Locate the cell with the specified text and output its [X, Y] center coordinate. 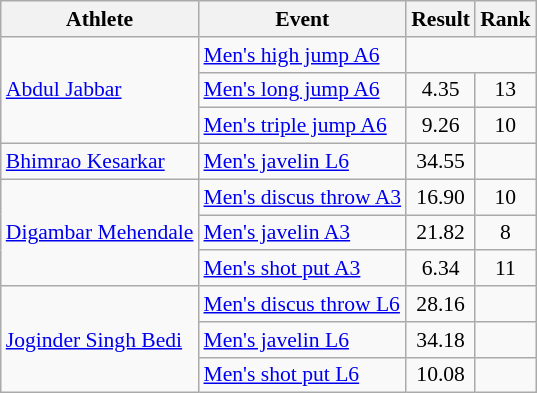
Digambar Mehendale [100, 232]
6.34 [440, 269]
8 [506, 233]
11 [506, 269]
4.35 [440, 90]
21.82 [440, 233]
Men's high jump A6 [302, 55]
Athlete [100, 19]
Rank [506, 19]
Men's triple jump A6 [302, 126]
10.08 [440, 375]
34.55 [440, 162]
Result [440, 19]
Men's shot put A3 [302, 269]
28.16 [440, 304]
Bhimrao Kesarkar [100, 162]
Men's javelin A3 [302, 233]
13 [506, 90]
Event [302, 19]
Men's long jump A6 [302, 90]
Men's shot put L6 [302, 375]
Joginder Singh Bedi [100, 340]
9.26 [440, 126]
34.18 [440, 340]
Men's discus throw A3 [302, 197]
Abdul Jabbar [100, 90]
16.90 [440, 197]
Men's discus throw L6 [302, 304]
